Extract the (x, y) coordinate from the center of the cell holding the provided text.  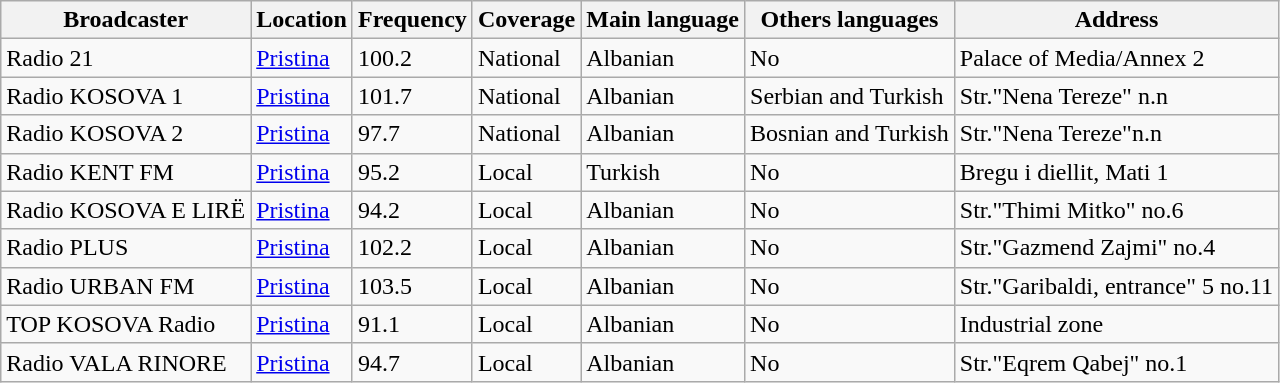
Str."Eqrem Qabej" no.1 (1116, 362)
100.2 (412, 58)
Radio KOSOVA 2 (126, 134)
Radio KENT FM (126, 172)
Industrial zone (1116, 324)
95.2 (412, 172)
97.7 (412, 134)
94.7 (412, 362)
Palace of Media/Annex 2 (1116, 58)
Others languages (850, 20)
Radio 21 (126, 58)
Str."Thimi Mitko" no.6 (1116, 210)
TOP KOSOVA Radio (126, 324)
Broadcaster (126, 20)
Str."Nena Tereze" n.n (1116, 96)
Main language (663, 20)
94.2 (412, 210)
Str."Nena Tereze"n.n (1116, 134)
Turkish (663, 172)
102.2 (412, 248)
Radio VALA RINORE (126, 362)
101.7 (412, 96)
Address (1116, 20)
Radio URBAN FM (126, 286)
Coverage (526, 20)
Str."Garibaldi, entrance" 5 no.11 (1116, 286)
91.1 (412, 324)
Frequency (412, 20)
Radio KOSOVA 1 (126, 96)
Bosnian and Turkish (850, 134)
103.5 (412, 286)
Radio PLUS (126, 248)
Location (302, 20)
Radio KOSOVA E LIRË (126, 210)
Serbian and Turkish (850, 96)
Bregu i diellit, Mati 1 (1116, 172)
Str."Gazmend Zajmi" no.4 (1116, 248)
